Search for the cell housing the specified text and yield its (X, Y) center coordinate. 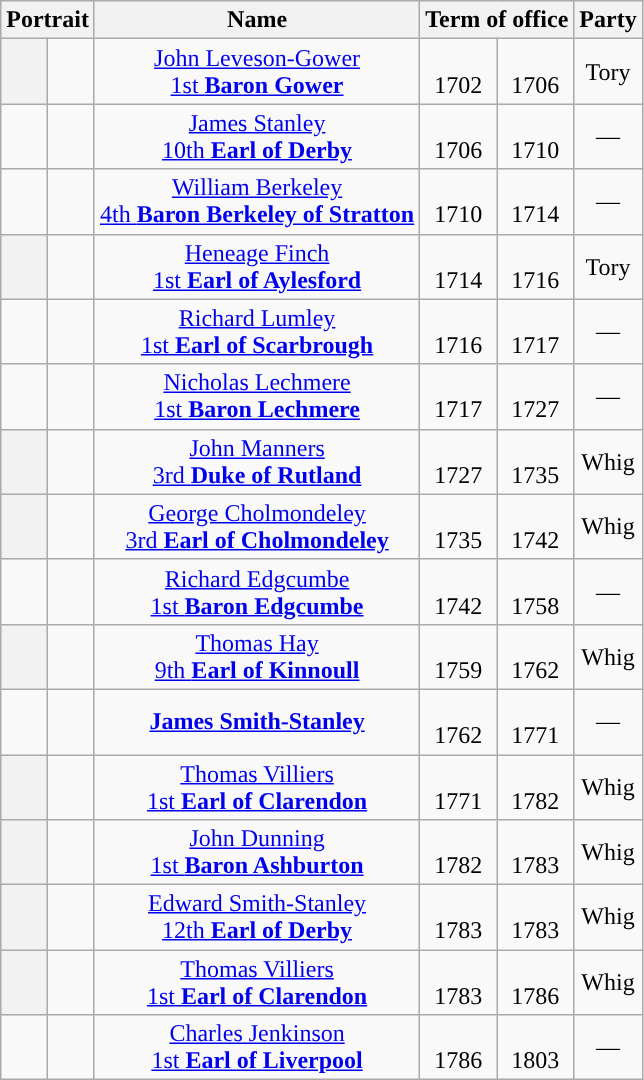
1758 (536, 592)
John Leveson-Gower1st Baron Gower (256, 72)
Charles Jenkinson1st Earl of Liverpool (256, 1048)
John Dunning1st Baron Ashburton (256, 852)
Edward Smith-Stanley12th Earl of Derby (256, 918)
Richard Edgcumbe1st Baron Edgcumbe (256, 592)
Party (608, 20)
1759 (458, 656)
John Manners3rd Duke of Rutland (256, 462)
Name (256, 20)
Heneage Finch1st Earl of Aylesford (256, 266)
George Cholmondeley3rd Earl of Cholmondeley (256, 526)
Nicholas Lechmere1st Baron Lechmere (256, 396)
Richard Lumley1st Earl of Scarbrough (256, 332)
William Berkeley4th Baron Berkeley of Stratton (256, 202)
Thomas Hay9th Earl of Kinnoull (256, 656)
James Stanley10th Earl of Derby (256, 136)
Portrait (48, 20)
James Smith-Stanley (256, 722)
Term of office (497, 20)
1702 (458, 72)
1803 (536, 1048)
